Return the (x, y) coordinate for the center point of the cell that contains the specified text.  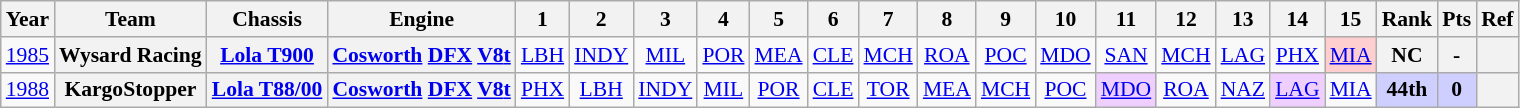
44th (1408, 90)
3 (665, 19)
- (1456, 55)
1 (542, 19)
1985 (28, 55)
2 (601, 19)
10 (1066, 19)
7 (888, 19)
Wysard Racing (130, 55)
Ref (1497, 19)
NAZ (1243, 90)
9 (1006, 19)
Chassis (268, 19)
0 (1456, 90)
5 (778, 19)
Lola T88/00 (268, 90)
4 (723, 19)
12 (1186, 19)
TOR (888, 90)
15 (1351, 19)
6 (834, 19)
14 (1297, 19)
8 (947, 19)
1988 (28, 90)
Lola T900 (268, 55)
11 (1126, 19)
Team (130, 19)
13 (1243, 19)
Pts (1456, 19)
Year (28, 19)
NC (1408, 55)
Rank (1408, 19)
Engine (421, 19)
SAN (1126, 55)
KargoStopper (130, 90)
